Search for the cell housing the specified text and yield its (X, Y) center coordinate. 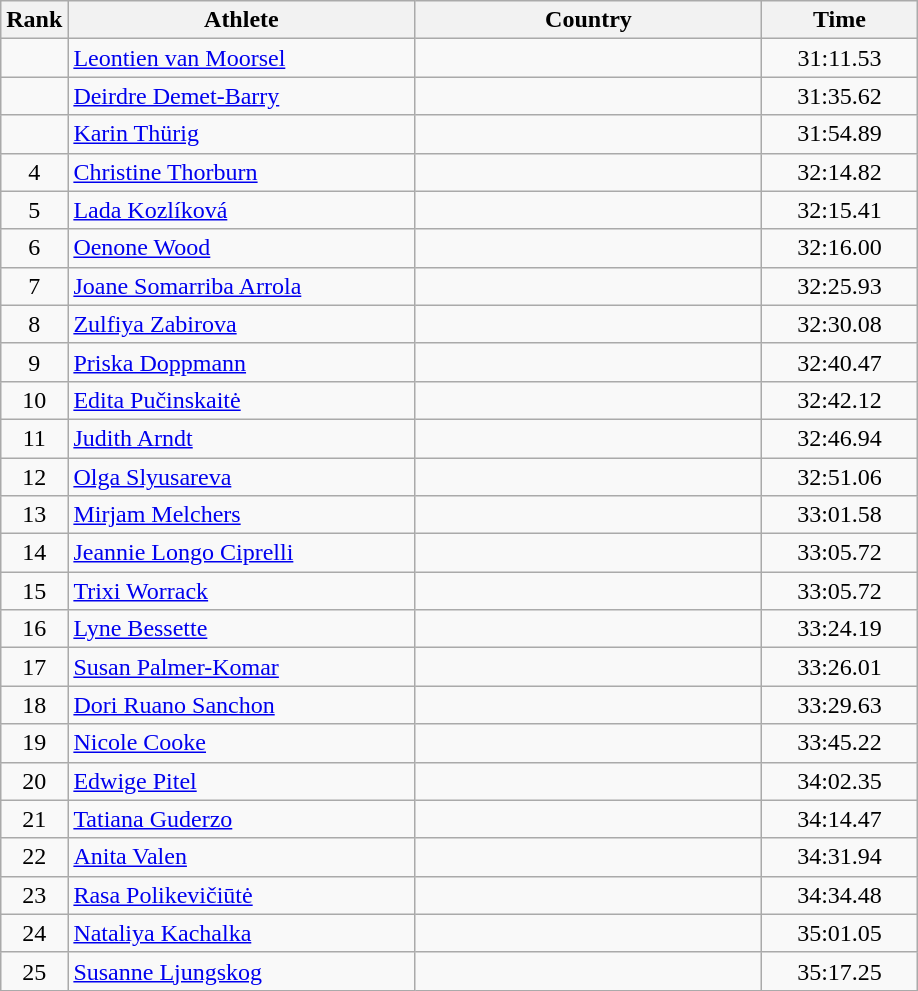
33:29.63 (840, 705)
Judith Arndt (242, 438)
11 (34, 438)
15 (34, 591)
Country (588, 20)
Jeannie Longo Ciprelli (242, 553)
32:30.08 (840, 324)
Edita Pučinskaitė (242, 400)
7 (34, 286)
Susan Palmer-Komar (242, 667)
Time (840, 20)
10 (34, 400)
Lada Kozlíková (242, 210)
9 (34, 362)
24 (34, 933)
Mirjam Melchers (242, 515)
13 (34, 515)
6 (34, 248)
Susanne Ljungskog (242, 971)
20 (34, 781)
Rank (34, 20)
Nataliya Kachalka (242, 933)
Christine Thorburn (242, 172)
21 (34, 819)
33:24.19 (840, 629)
Deirdre Demet-Barry (242, 96)
33:26.01 (840, 667)
14 (34, 553)
Oenone Wood (242, 248)
5 (34, 210)
Anita Valen (242, 857)
34:02.35 (840, 781)
32:25.93 (840, 286)
23 (34, 895)
Leontien van Moorsel (242, 58)
33:01.58 (840, 515)
Lyne Bessette (242, 629)
35:01.05 (840, 933)
32:40.47 (840, 362)
34:31.94 (840, 857)
35:17.25 (840, 971)
31:35.62 (840, 96)
22 (34, 857)
Joane Somarriba Arrola (242, 286)
33:45.22 (840, 743)
25 (34, 971)
32:51.06 (840, 477)
Priska Doppmann (242, 362)
Nicole Cooke (242, 743)
Dori Ruano Sanchon (242, 705)
32:14.82 (840, 172)
32:16.00 (840, 248)
17 (34, 667)
Edwige Pitel (242, 781)
34:34.48 (840, 895)
19 (34, 743)
31:54.89 (840, 134)
32:42.12 (840, 400)
Rasa Polikevičiūtė (242, 895)
16 (34, 629)
Tatiana Guderzo (242, 819)
Olga Slyusareva (242, 477)
Athlete (242, 20)
4 (34, 172)
31:11.53 (840, 58)
12 (34, 477)
32:46.94 (840, 438)
Trixi Worrack (242, 591)
Karin Thürig (242, 134)
18 (34, 705)
8 (34, 324)
34:14.47 (840, 819)
32:15.41 (840, 210)
Zulfiya Zabirova (242, 324)
